Identify which cell holds the provided text, then report its [X, Y] central coordinate. 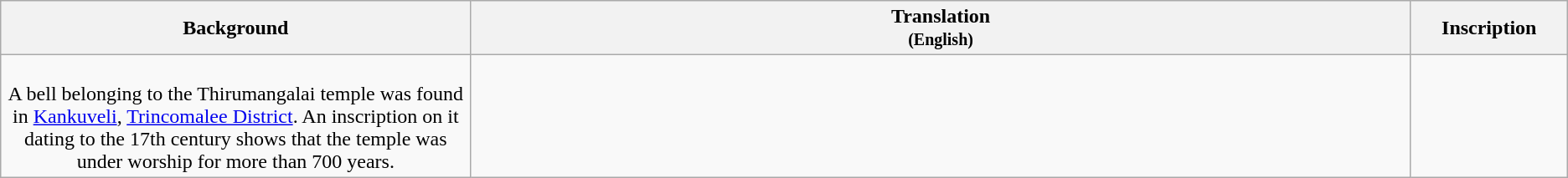
Translation(English) [941, 28]
Inscription [1489, 28]
Background [236, 28]
